Locate the cell with the specified text and output its (x, y) center coordinate. 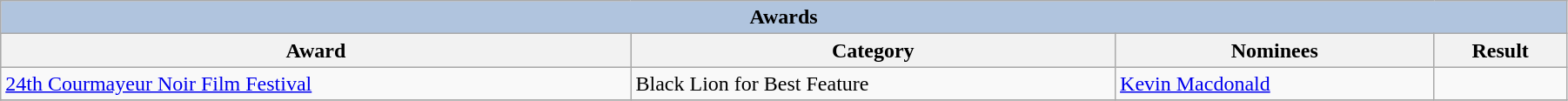
24th Courmayeur Noir Film Festival (316, 84)
Category (874, 50)
Kevin Macdonald (1275, 84)
Award (316, 50)
Result (1500, 50)
Nominees (1275, 50)
Black Lion for Best Feature (874, 84)
Awards (784, 17)
